Capture the cell that displays the provided text and extract its [x, y] central coordinate. 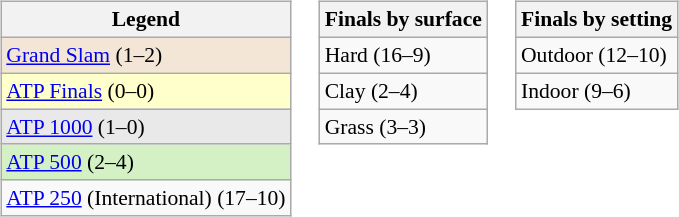
Grand Slam (1–2) [146, 55]
ATP 250 (International) (17–10) [146, 198]
Finals by setting [596, 20]
ATP Finals (0–0) [146, 91]
Clay (2–4) [404, 91]
Legend [146, 20]
ATP 1000 (1–0) [146, 127]
Hard (16–9) [404, 55]
Finals by surface [404, 20]
Grass (3–3) [404, 127]
Outdoor (12–10) [596, 55]
Indoor (9–6) [596, 91]
ATP 500 (2–4) [146, 162]
